From the cell containing the given text, extract its center point as [x, y] coordinate. 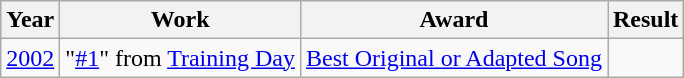
Work [180, 20]
Award [454, 20]
Result [646, 20]
Year [30, 20]
Best Original or Adapted Song [454, 58]
"#1" from Training Day [180, 58]
2002 [30, 58]
